Determine the (X, Y) coordinate at the center of the cell enclosing the given text.  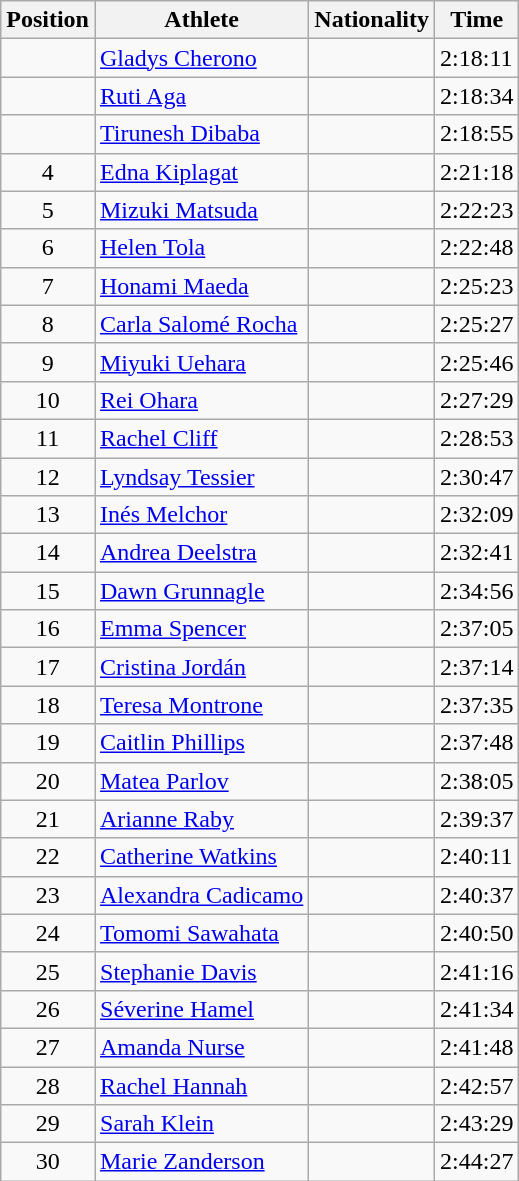
7 (48, 286)
2:38:05 (477, 781)
6 (48, 248)
Carla Salomé Rocha (201, 324)
Nationality (372, 20)
2:18:34 (477, 96)
2:40:50 (477, 933)
2:27:29 (477, 400)
Stephanie Davis (201, 971)
24 (48, 933)
2:18:11 (477, 58)
Inés Melchor (201, 515)
21 (48, 819)
Séverine Hamel (201, 1009)
2:42:57 (477, 1085)
12 (48, 477)
20 (48, 781)
Lyndsay Tessier (201, 477)
Mizuki Matsuda (201, 210)
9 (48, 362)
Andrea Deelstra (201, 553)
2:37:05 (477, 629)
2:25:23 (477, 286)
27 (48, 1047)
Tomomi Sawahata (201, 933)
22 (48, 857)
2:40:37 (477, 895)
2:39:37 (477, 819)
Rachel Cliff (201, 438)
8 (48, 324)
29 (48, 1124)
2:37:48 (477, 743)
Alexandra Cadicamo (201, 895)
2:25:46 (477, 362)
2:43:29 (477, 1124)
2:18:55 (477, 134)
Emma Spencer (201, 629)
28 (48, 1085)
2:37:35 (477, 705)
Teresa Montrone (201, 705)
10 (48, 400)
13 (48, 515)
Matea Parlov (201, 781)
26 (48, 1009)
2:22:48 (477, 248)
2:41:48 (477, 1047)
Sarah Klein (201, 1124)
4 (48, 172)
17 (48, 667)
Time (477, 20)
Amanda Nurse (201, 1047)
14 (48, 553)
19 (48, 743)
2:21:18 (477, 172)
16 (48, 629)
2:28:53 (477, 438)
2:32:09 (477, 515)
Gladys Cherono (201, 58)
2:22:23 (477, 210)
15 (48, 591)
Tirunesh Dibaba (201, 134)
Ruti Aga (201, 96)
2:32:41 (477, 553)
Position (48, 20)
18 (48, 705)
Caitlin Phillips (201, 743)
Cristina Jordán (201, 667)
23 (48, 895)
Marie Zanderson (201, 1162)
Miyuki Uehara (201, 362)
Catherine Watkins (201, 857)
2:25:27 (477, 324)
Helen Tola (201, 248)
Dawn Grunnagle (201, 591)
Edna Kiplagat (201, 172)
2:41:34 (477, 1009)
Athlete (201, 20)
Honami Maeda (201, 286)
Rei Ohara (201, 400)
2:41:16 (477, 971)
Arianne Raby (201, 819)
2:37:14 (477, 667)
2:44:27 (477, 1162)
2:34:56 (477, 591)
2:30:47 (477, 477)
2:40:11 (477, 857)
5 (48, 210)
11 (48, 438)
30 (48, 1162)
Rachel Hannah (201, 1085)
25 (48, 971)
